Find where the given text appears and provide that cell's center as (x, y) coordinate. 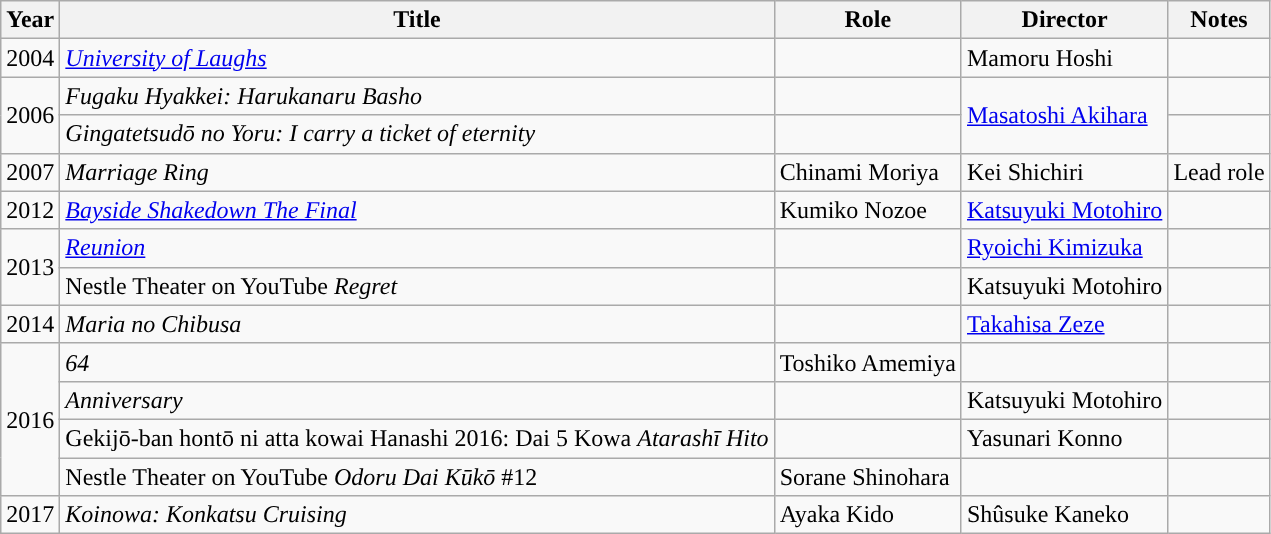
Director (1064, 20)
Fugaku Hyakkei: Harukanaru Basho (417, 96)
Mamoru Hoshi (1064, 58)
2004 (30, 58)
Shûsuke Kaneko (1064, 515)
Anniversary (417, 400)
Marriage Ring (417, 172)
2013 (30, 267)
Koinowa: Konkatsu Cruising (417, 515)
Chinami Moriya (868, 172)
Masatoshi Akihara (1064, 115)
Gingatetsudō no Yoru: I carry a ticket of eternity (417, 134)
64 (417, 362)
2014 (30, 324)
Notes (1219, 20)
Reunion (417, 248)
Kei Shichiri (1064, 172)
Maria no Chibusa (417, 324)
2006 (30, 115)
University of Laughs (417, 58)
Lead role (1219, 172)
Kumiko Nozoe (868, 210)
2016 (30, 419)
2017 (30, 515)
Yasunari Konno (1064, 438)
Gekijō-ban hontō ni atta kowai Hanashi 2016: Dai 5 Kowa Atarashī Hito (417, 438)
2012 (30, 210)
Ayaka Kido (868, 515)
Bayside Shakedown The Final (417, 210)
Nestle Theater on YouTube Odoru Dai Kūkō #12 (417, 477)
Toshiko Amemiya (868, 362)
2007 (30, 172)
Nestle Theater on YouTube Regret (417, 286)
Sorane Shinohara (868, 477)
Title (417, 20)
Ryoichi Kimizuka (1064, 248)
Year (30, 20)
Takahisa Zeze (1064, 324)
Role (868, 20)
